Output the (x, y) coordinate of the center of the cell containing the given text.  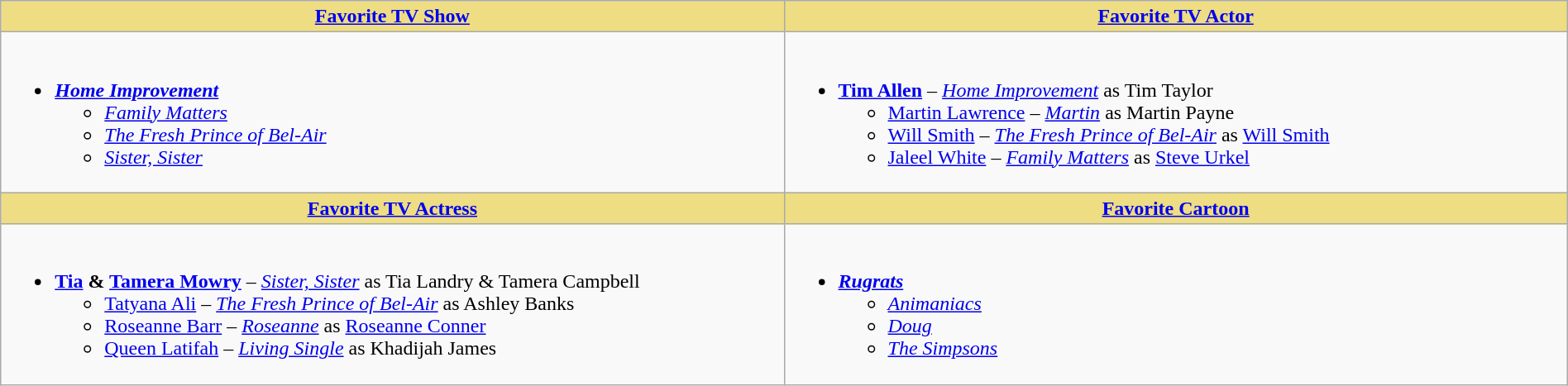
Favorite TV Actress (392, 208)
RugratsAnimaniacsDougThe Simpsons (1176, 304)
Favorite Cartoon (1176, 208)
Favorite TV Actor (1176, 17)
Favorite TV Show (392, 17)
Home ImprovementFamily MattersThe Fresh Prince of Bel-AirSister, Sister (392, 112)
